Capture the cell that displays the provided text and extract its (x, y) central coordinate. 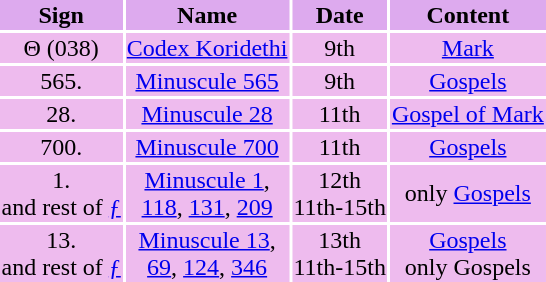
only Gospels (468, 194)
13.and rest of ƒ (61, 254)
Minuscule 13,69, 124, 346 (207, 254)
Sign (61, 15)
12th11th-15th (340, 194)
Date (340, 15)
Minuscule 28 (207, 114)
Mark (468, 48)
Gospelsonly Gospels (468, 254)
Minuscule 565 (207, 81)
1.and rest of ƒ (61, 194)
565. (61, 81)
Gospel of Mark (468, 114)
700. (61, 147)
13th11th-15th (340, 254)
28. (61, 114)
Minuscule 1,118, 131, 209 (207, 194)
Minuscule 700 (207, 147)
Name (207, 15)
Θ (038) (61, 48)
Codex Koridethi (207, 48)
Content (468, 15)
